Pinpoint the cell where the given text exists, returning its [X, Y] midpoint coordinate. 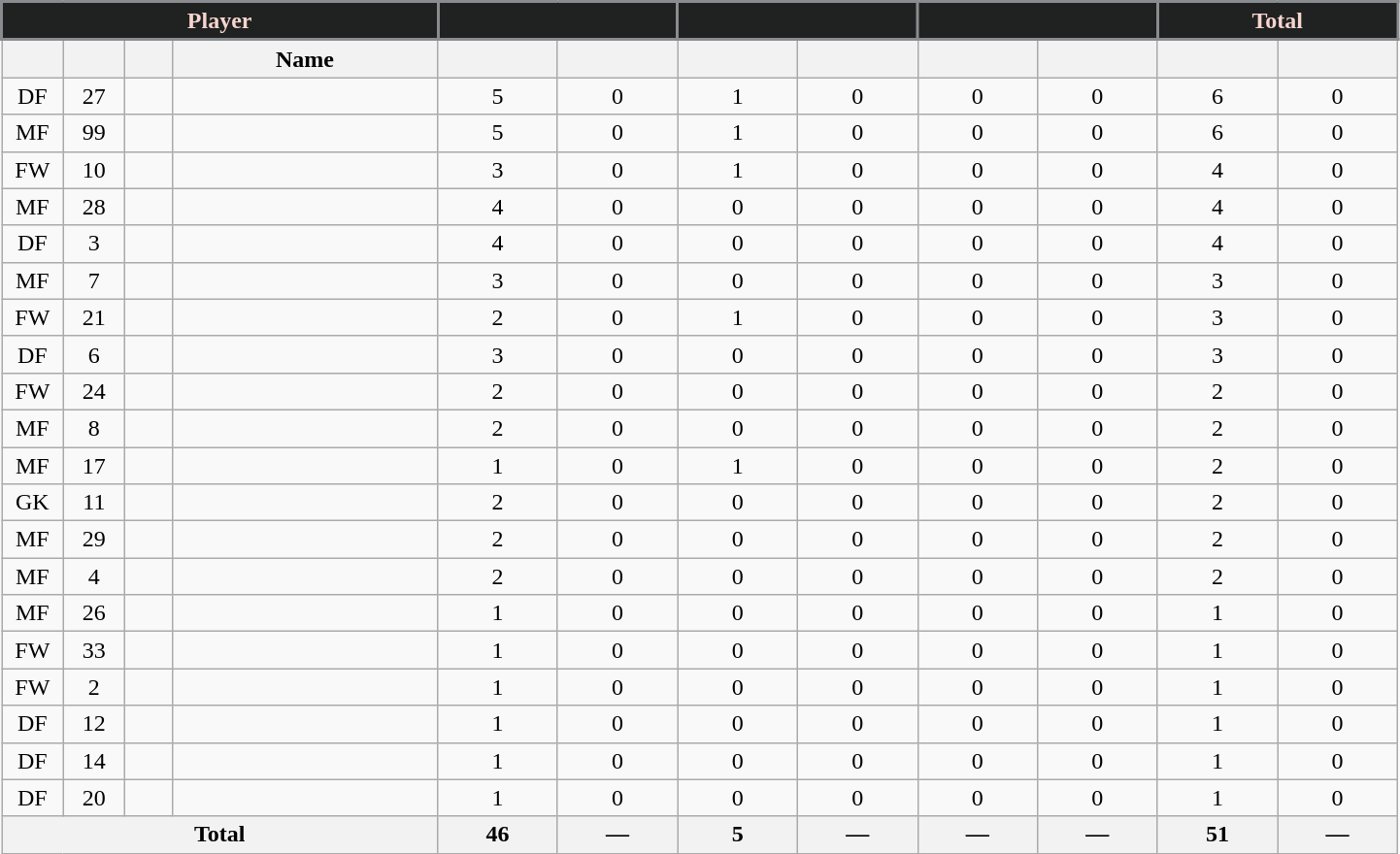
21 [94, 317]
GK [33, 503]
26 [94, 613]
11 [94, 503]
Player [219, 21]
14 [94, 761]
17 [94, 465]
Name [305, 58]
33 [94, 650]
51 [1217, 835]
24 [94, 391]
7 [94, 280]
28 [94, 207]
8 [94, 428]
99 [94, 133]
29 [94, 540]
46 [498, 835]
12 [94, 724]
27 [94, 96]
20 [94, 798]
10 [94, 170]
